Provide the (X, Y) coordinate of the cell's center where the given text is located.  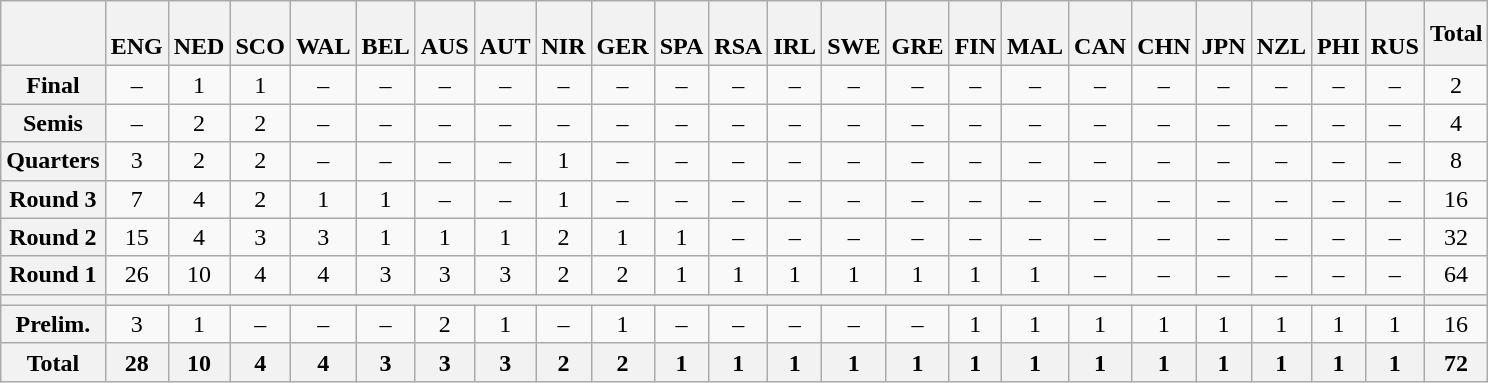
7 (136, 199)
SPA (682, 34)
MAL (1036, 34)
JPN (1224, 34)
32 (1456, 237)
Round 3 (53, 199)
26 (136, 275)
NIR (564, 34)
AUS (444, 34)
PHI (1339, 34)
Prelim. (53, 324)
64 (1456, 275)
NED (199, 34)
Final (53, 85)
Round 2 (53, 237)
15 (136, 237)
RSA (738, 34)
28 (136, 362)
IRL (795, 34)
8 (1456, 161)
SCO (260, 34)
GER (622, 34)
WAL (323, 34)
CHN (1164, 34)
RUS (1394, 34)
CAN (1100, 34)
ENG (136, 34)
GRE (918, 34)
SWE (854, 34)
Semis (53, 123)
NZL (1281, 34)
BEL (386, 34)
72 (1456, 362)
AUT (505, 34)
FIN (975, 34)
Round 1 (53, 275)
Quarters (53, 161)
